Extract the [X, Y] coordinate from the center of the cell holding the provided text.  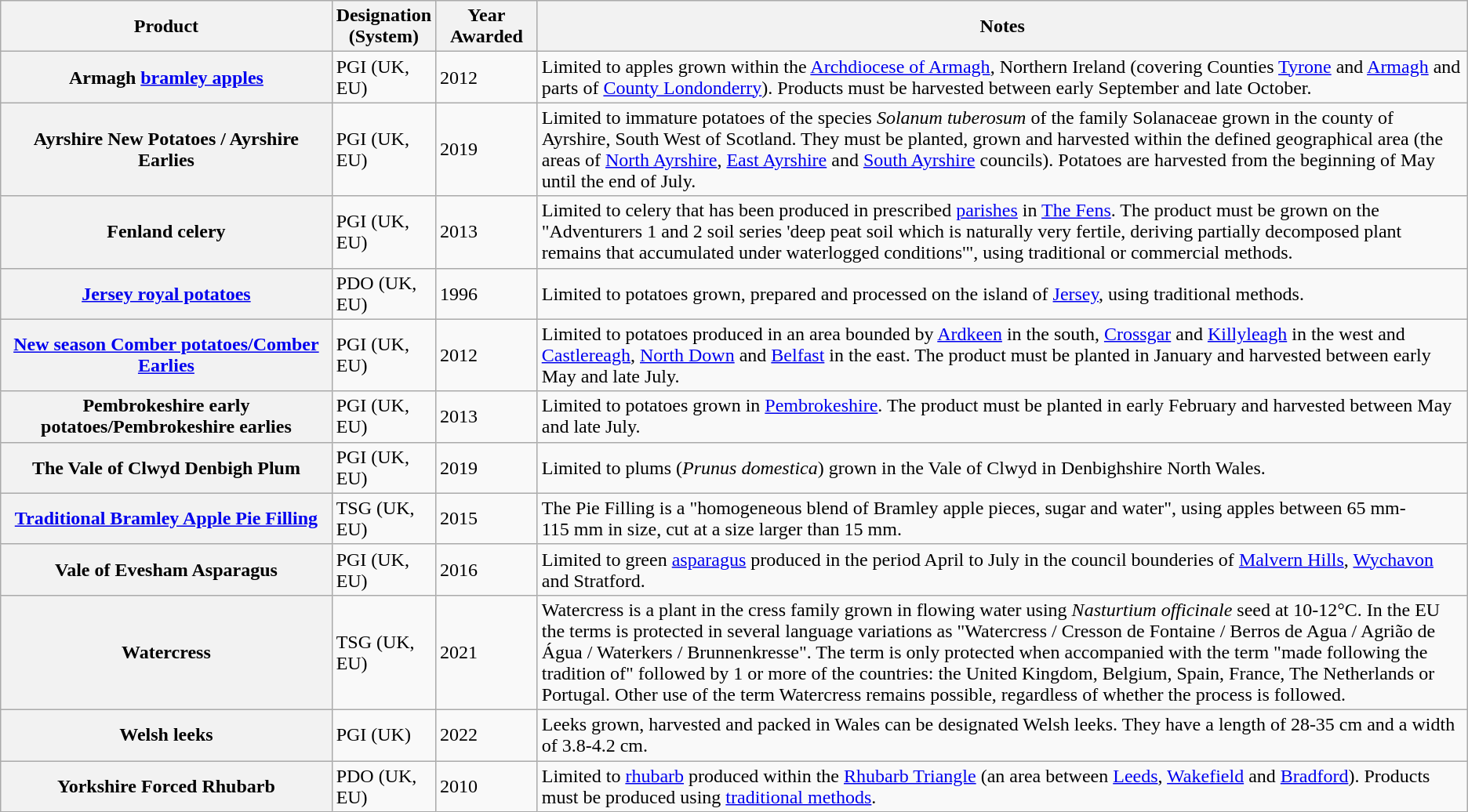
2022 [487, 735]
Yorkshire Forced Rhubarb [166, 785]
Watercress [166, 652]
Armagh bramley apples [166, 77]
Year Awarded [487, 27]
Limited to potatoes grown in Pembrokeshire. The product must be planted in early February and harvested between May and late July. [1002, 417]
Welsh leeks [166, 735]
Leeks grown, harvested and packed in Wales can be designated Welsh leeks. They have a length of 28-35 cm and a width of 3.8-4.2 cm. [1002, 735]
Vale of Evesham Asparagus [166, 569]
Designation (System) [383, 27]
New season Comber potatoes/Comber Earlies [166, 355]
2021 [487, 652]
Limited to green asparagus produced in the period April to July in the council bounderies of Malvern Hills, Wychavon and Stratford. [1002, 569]
Notes [1002, 27]
Ayrshire New Potatoes / Ayrshire Earlies [166, 149]
Fenland celery [166, 232]
Product [166, 27]
Pembrokeshire early potatoes/Pembrokeshire earlies [166, 417]
2016 [487, 569]
1996 [487, 293]
The Vale of Clwyd Denbigh Plum [166, 467]
Limited to potatoes grown, prepared and processed on the island of Jersey, using traditional methods. [1002, 293]
Jersey royal potatoes [166, 293]
PGI (UK) [383, 735]
Traditional Bramley Apple Pie Filling [166, 519]
Limited to plums (Prunus domestica) grown in the Vale of Clwyd in Denbighshire North Wales. [1002, 467]
2010 [487, 785]
2015 [487, 519]
